Provide the (X, Y) coordinate of the cell's center where the given text is located.  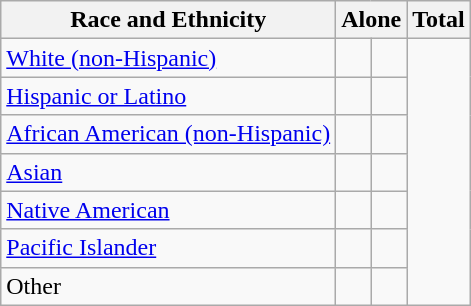
Hispanic or Latino (168, 96)
Alone (372, 20)
Other (168, 286)
Pacific Islander (168, 248)
White (non-Hispanic) (168, 58)
Race and Ethnicity (168, 20)
Total (439, 20)
Asian (168, 172)
Native American (168, 210)
African American (non-Hispanic) (168, 134)
